Locate the cell with the specified text and output its (X, Y) center coordinate. 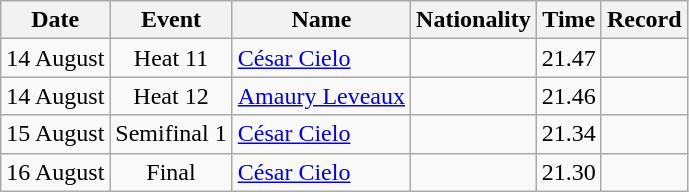
21.47 (568, 58)
Final (171, 172)
15 August (56, 134)
Nationality (474, 20)
Name (321, 20)
21.30 (568, 172)
Amaury Leveaux (321, 96)
Heat 12 (171, 96)
Record (644, 20)
Semifinal 1 (171, 134)
Heat 11 (171, 58)
Event (171, 20)
Time (568, 20)
Date (56, 20)
21.34 (568, 134)
21.46 (568, 96)
16 August (56, 172)
